For the text-containing cell, return its midpoint in (x, y) coordinate format. 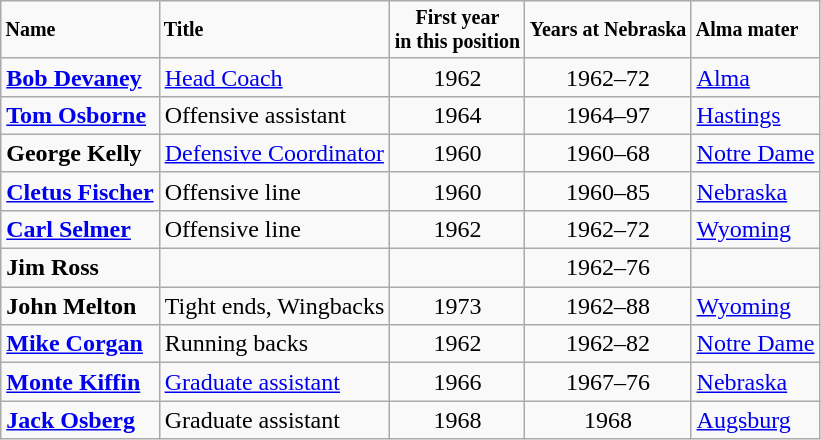
Jack Osberg (80, 420)
Carl Selmer (80, 229)
Years at Nebraska (608, 30)
1964 (458, 115)
1962–88 (608, 306)
Bob Devaney (80, 77)
1964–97 (608, 115)
Defensive Coordinator (274, 153)
Hastings (756, 115)
George Kelly (80, 153)
Monte Kiffin (80, 382)
Name (80, 30)
First yearin this position (458, 30)
Cletus Fischer (80, 191)
1962–76 (608, 268)
1967–76 (608, 382)
Tom Osborne (80, 115)
Head Coach (274, 77)
Title (274, 30)
Tight ends, Wingbacks (274, 306)
1960–85 (608, 191)
1962–82 (608, 344)
Alma mater (756, 30)
Jim Ross (80, 268)
Alma (756, 77)
Augsburg (756, 420)
1973 (458, 306)
1966 (458, 382)
Offensive assistant (274, 115)
1960–68 (608, 153)
Mike Corgan (80, 344)
Running backs (274, 344)
John Melton (80, 306)
